Provide the (x, y) coordinate of the cell's center where the given text is located.  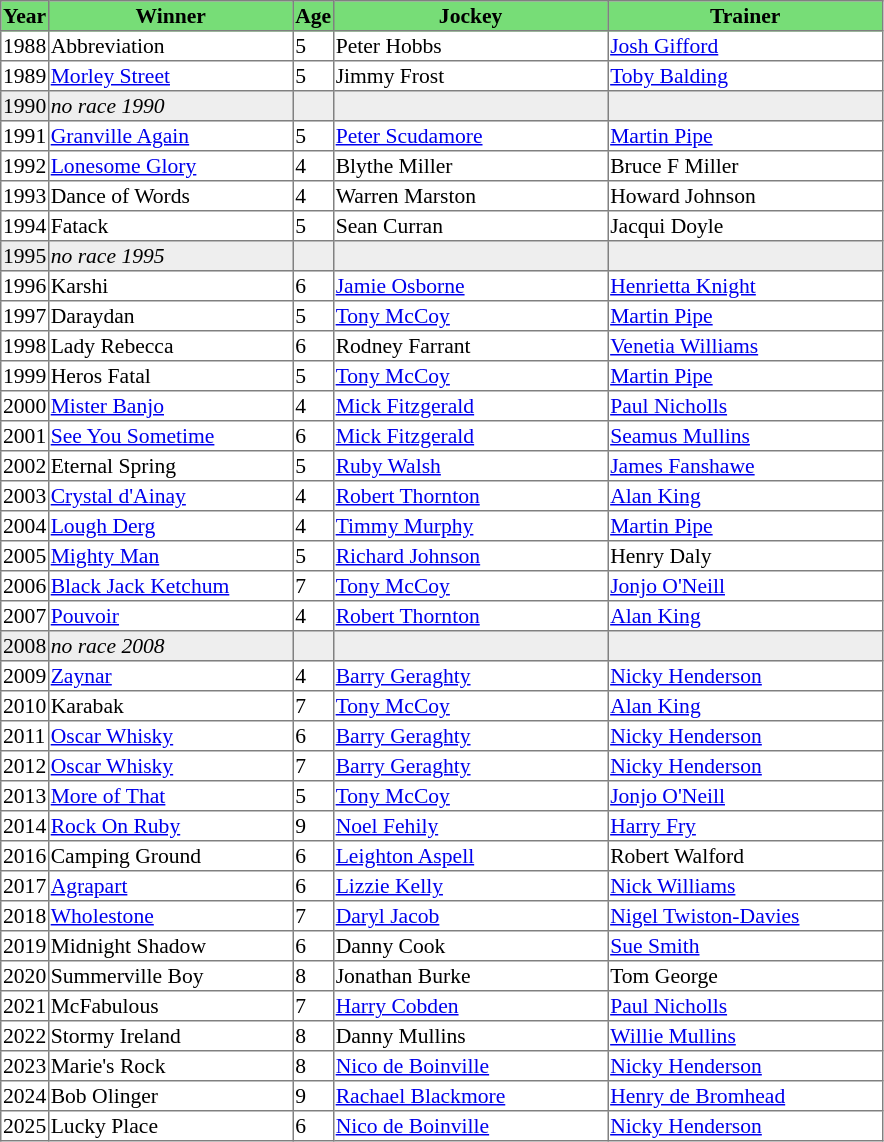
Wholestone (170, 916)
2024 (25, 1096)
Peter Hobbs (470, 46)
Rachael Blackmore (470, 1096)
Heros Fatal (170, 376)
Blythe Miller (470, 166)
Richard Johnson (470, 556)
Henry Daly (745, 556)
1999 (25, 376)
Harry Cobden (470, 1006)
Tom George (745, 976)
Ruby Walsh (470, 466)
2016 (25, 856)
Bruce F Miller (745, 166)
2003 (25, 496)
James Fanshawe (745, 466)
no race 1995 (170, 256)
Granville Again (170, 136)
2012 (25, 766)
Trainer (745, 16)
2000 (25, 406)
1995 (25, 256)
Mister Banjo (170, 406)
Danny Cook (470, 946)
2001 (25, 436)
Midnight Shadow (170, 946)
Timmy Murphy (470, 526)
More of That (170, 796)
Jimmy Frost (470, 76)
Seamus Mullins (745, 436)
Morley Street (170, 76)
Harry Fry (745, 826)
2004 (25, 526)
1992 (25, 166)
Crystal d'Ainay (170, 496)
Danny Mullins (470, 1036)
Daraydan (170, 316)
Jacqui Doyle (745, 226)
Rodney Farrant (470, 346)
1989 (25, 76)
2021 (25, 1006)
1990 (25, 106)
Karshi (170, 286)
no race 1990 (170, 106)
Nigel Twiston-Davies (745, 916)
Noel Fehily (470, 826)
Abbreviation (170, 46)
2011 (25, 736)
1993 (25, 196)
2017 (25, 886)
Leighton Aspell (470, 856)
1994 (25, 226)
2019 (25, 946)
Robert Walford (745, 856)
Camping Ground (170, 856)
Toby Balding (745, 76)
Bob Olinger (170, 1096)
Howard Johnson (745, 196)
Karabak (170, 706)
1988 (25, 46)
2025 (25, 1126)
Peter Scudamore (470, 136)
Venetia Williams (745, 346)
Age (313, 16)
2022 (25, 1036)
2023 (25, 1066)
2020 (25, 976)
Dance of Words (170, 196)
2013 (25, 796)
Lough Derg (170, 526)
Agrapart (170, 886)
Willie Mullins (745, 1036)
2006 (25, 586)
McFabulous (170, 1006)
1998 (25, 346)
Sean Curran (470, 226)
Sue Smith (745, 946)
Warren Marston (470, 196)
2009 (25, 676)
Lizzie Kelly (470, 886)
Jamie Osborne (470, 286)
Mighty Man (170, 556)
Lonesome Glory (170, 166)
Year (25, 16)
Henrietta Knight (745, 286)
See You Sometime (170, 436)
Henry de Bromhead (745, 1096)
Nick Williams (745, 886)
Eternal Spring (170, 466)
Daryl Jacob (470, 916)
Zaynar (170, 676)
Lady Rebecca (170, 346)
Summerville Boy (170, 976)
Josh Gifford (745, 46)
2018 (25, 916)
Winner (170, 16)
Fatack (170, 226)
2005 (25, 556)
2010 (25, 706)
Pouvoir (170, 616)
2008 (25, 646)
2007 (25, 616)
1997 (25, 316)
2014 (25, 826)
no race 2008 (170, 646)
1996 (25, 286)
Rock On Ruby (170, 826)
Black Jack Ketchum (170, 586)
2002 (25, 466)
Marie's Rock (170, 1066)
Stormy Ireland (170, 1036)
Lucky Place (170, 1126)
Jonathan Burke (470, 976)
1991 (25, 136)
Jockey (470, 16)
